Search for the cell housing the specified text and yield its (x, y) center coordinate. 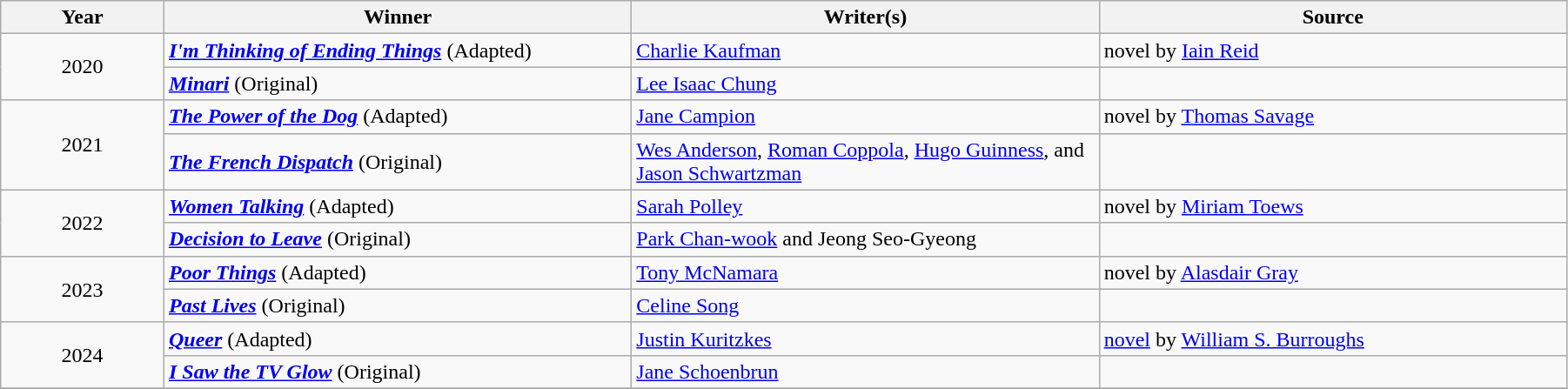
Park Chan-wook and Jeong Seo-Gyeong (865, 239)
Past Lives (Original) (397, 305)
Jane Schoenbrun (865, 372)
Decision to Leave (Original) (397, 239)
novel by Alasdair Gray (1333, 272)
Year (83, 17)
2022 (83, 223)
Queer (Adapted) (397, 339)
The French Dispatch (Original) (397, 162)
2023 (83, 289)
Lee Isaac Chung (865, 84)
novel by Thomas Savage (1333, 117)
I Saw the TV Glow (Original) (397, 372)
2024 (83, 355)
2021 (83, 144)
2020 (83, 67)
Tony McNamara (865, 272)
Jane Campion (865, 117)
Sarah Polley (865, 206)
Justin Kuritzkes (865, 339)
Celine Song (865, 305)
Writer(s) (865, 17)
Charlie Kaufman (865, 50)
novel by Iain Reid (1333, 50)
novel by Miriam Toews (1333, 206)
Poor Things (Adapted) (397, 272)
The Power of the Dog (Adapted) (397, 117)
Women Talking (Adapted) (397, 206)
Wes Anderson, Roman Coppola, Hugo Guinness, and Jason Schwartzman (865, 162)
Winner (397, 17)
Minari (Original) (397, 84)
I'm Thinking of Ending Things (Adapted) (397, 50)
Source (1333, 17)
novel by William S. Burroughs (1333, 339)
